Search for the cell housing the specified text and yield its (X, Y) center coordinate. 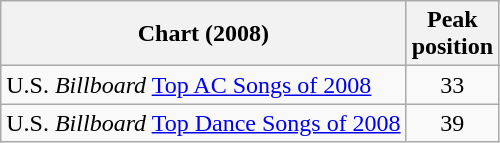
Chart (2008) (204, 34)
33 (452, 85)
39 (452, 123)
U.S. Billboard Top AC Songs of 2008 (204, 85)
Peakposition (452, 34)
U.S. Billboard Top Dance Songs of 2008 (204, 123)
